Return (x, y) of the center of cell containing provided text 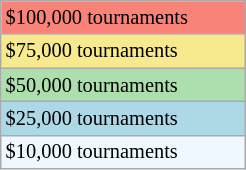
$75,000 tournaments (124, 51)
$50,000 tournaments (124, 85)
$100,000 tournaments (124, 17)
$10,000 tournaments (124, 152)
$25,000 tournaments (124, 118)
